Search for the cell housing the specified text and yield its (X, Y) center coordinate. 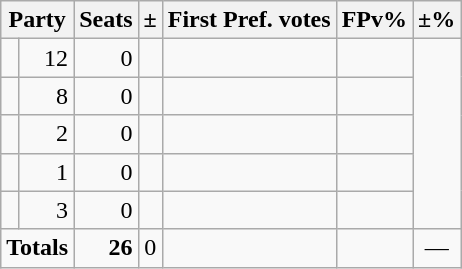
±% (437, 20)
Party (38, 20)
12 (46, 58)
— (437, 248)
FPv% (374, 20)
± (150, 20)
26 (106, 248)
2 (46, 134)
1 (46, 172)
Totals (38, 248)
Seats (106, 20)
First Pref. votes (249, 20)
8 (46, 96)
3 (46, 210)
